Determine the (X, Y) coordinate at the center of the cell enclosing the given text.  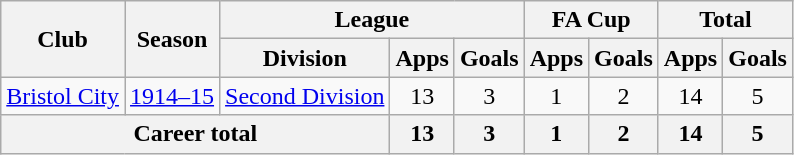
Division (305, 58)
Total (725, 20)
FA Cup (591, 20)
1914–15 (172, 96)
Second Division (305, 96)
Club (63, 39)
Bristol City (63, 96)
League (372, 20)
Season (172, 39)
Career total (196, 134)
